Pinpoint the cell where the given text exists, returning its (x, y) midpoint coordinate. 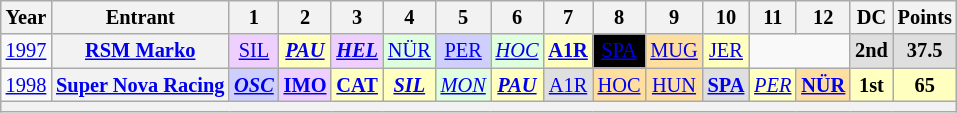
IMO (306, 85)
Entrant (140, 17)
9 (674, 17)
37.5 (925, 51)
8 (620, 17)
Super Nova Racing (140, 85)
2 (306, 17)
1st (872, 85)
11 (772, 17)
1 (254, 17)
Year (26, 17)
10 (726, 17)
65 (925, 85)
1998 (26, 85)
4 (410, 17)
12 (823, 17)
HEL (357, 51)
MUG (674, 51)
5 (464, 17)
1997 (26, 51)
RSM Marko (140, 51)
HUN (674, 85)
Points (925, 17)
6 (518, 17)
DC (872, 17)
OSC (254, 85)
MON (464, 85)
7 (568, 17)
2nd (872, 51)
CAT (357, 85)
3 (357, 17)
JER (726, 51)
